Search for the cell housing the specified text and yield its (X, Y) center coordinate. 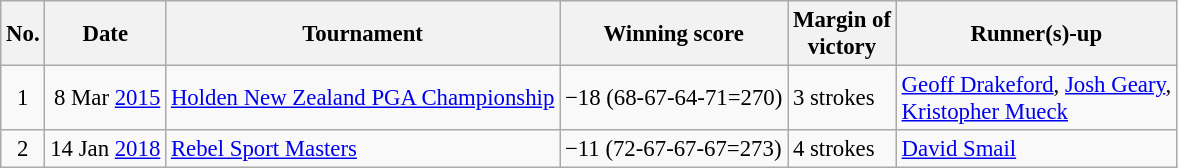
Runner(s)-up (1036, 34)
Winning score (674, 34)
4 strokes (842, 149)
8 Mar 2015 (106, 98)
2 (23, 149)
Margin ofvictory (842, 34)
14 Jan 2018 (106, 149)
1 (23, 98)
Holden New Zealand PGA Championship (363, 98)
3 strokes (842, 98)
No. (23, 34)
Rebel Sport Masters (363, 149)
Date (106, 34)
David Smail (1036, 149)
Geoff Drakeford, Josh Geary, Kristopher Mueck (1036, 98)
Tournament (363, 34)
−11 (72-67-67-67=273) (674, 149)
−18 (68-67-64-71=270) (674, 98)
